Extract the (X, Y) coordinate from the center of the cell holding the provided text.  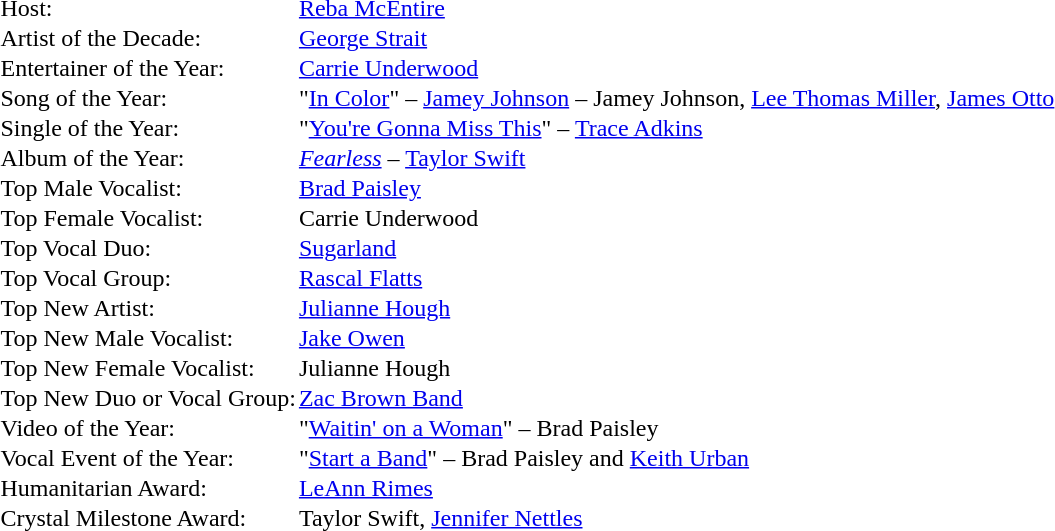
George Strait (676, 38)
Zac Brown Band (676, 398)
Fearless – Taylor Swift (676, 158)
LeAnn Rimes (676, 488)
"Start a Band" – Brad Paisley and Keith Urban (676, 458)
Jake Owen (676, 338)
Sugarland (676, 248)
Rascal Flatts (676, 278)
"Waitin' on a Woman" – Brad Paisley (676, 428)
"You're Gonna Miss This" – Trace Adkins (676, 128)
Brad Paisley (676, 188)
"In Color" – Jamey Johnson – Jamey Johnson, Lee Thomas Miller, James Otto (676, 98)
